Return (X, Y) of the center of cell containing provided text 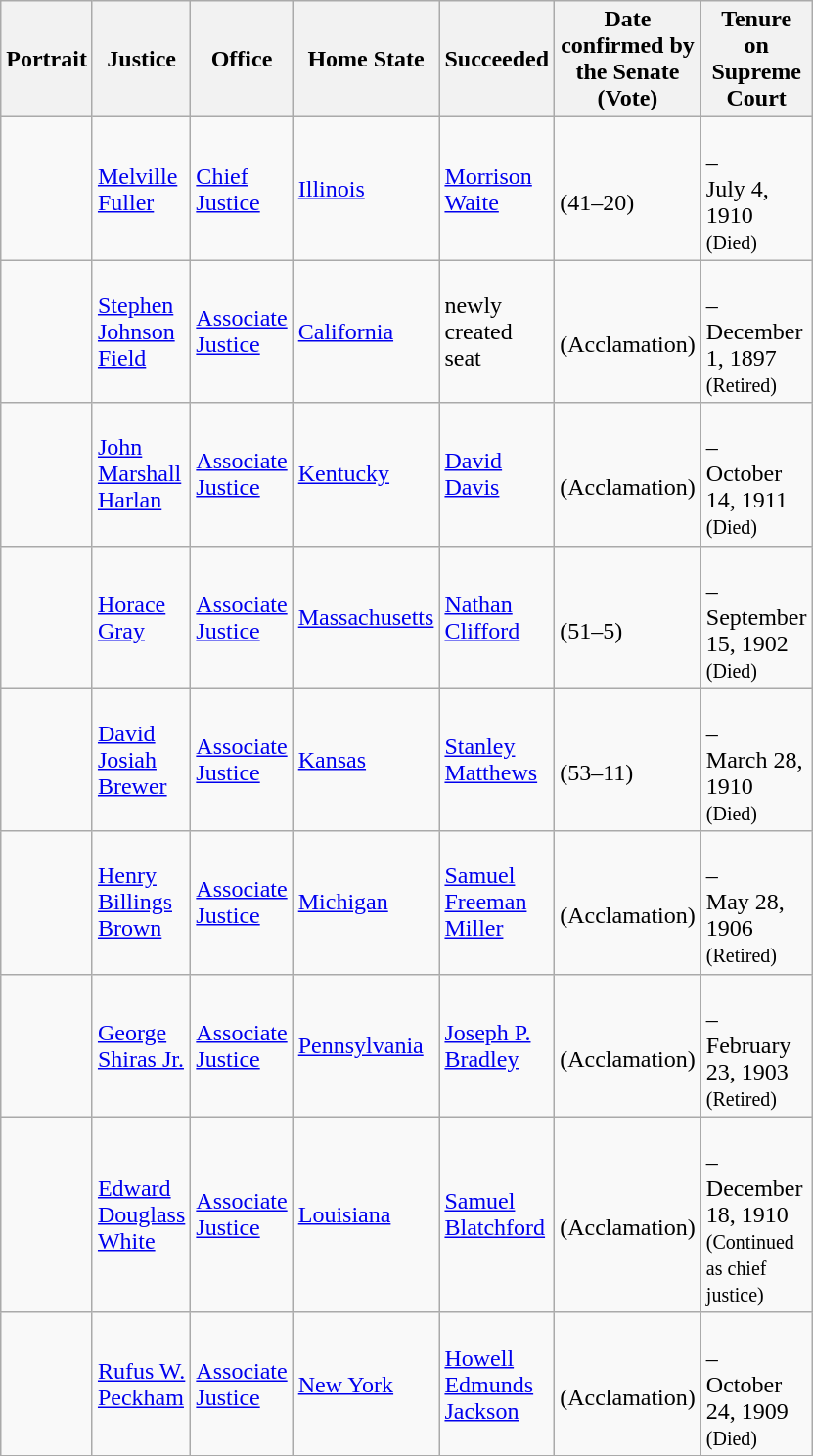
Office (242, 59)
David Josiah Brewer (141, 760)
George Shiras Jr. (141, 1045)
Samuel Blatchford (497, 1214)
Horace Gray (141, 617)
Rufus W. Peckham (141, 1384)
Succeeded (497, 59)
Michigan (366, 903)
Joseph P. Bradley (497, 1045)
–October 24, 1909(Died) (756, 1384)
Samuel Freeman Miller (497, 903)
–September 15, 1902(Died) (756, 617)
–December 18, 1910(Continued as chief justice) (756, 1214)
Illinois (366, 189)
Kansas (366, 760)
Henry Billings Brown (141, 903)
–March 28, 1910(Died) (756, 760)
(41–20) (628, 189)
–July 4, 1910(Died) (756, 189)
Stephen Johnson Field (141, 331)
Date confirmed by the Senate(Vote) (628, 59)
Louisiana (366, 1214)
John Marshall Harlan (141, 474)
(51–5) (628, 617)
California (366, 331)
Nathan Clifford (497, 617)
–February 23, 1903(Retired) (756, 1045)
–October 14, 1911(Died) (756, 474)
Massachusetts (366, 617)
–December 1, 1897(Retired) (756, 331)
Edward Douglass White (141, 1214)
New York (366, 1384)
–May 28, 1906(Retired) (756, 903)
David Davis (497, 474)
newly created seat (497, 331)
Morrison Waite (497, 189)
Stanley Matthews (497, 760)
Chief Justice (242, 189)
Melville Fuller (141, 189)
Portrait (47, 59)
Howell Edmunds Jackson (497, 1384)
Pennsylvania (366, 1045)
Tenure on Supreme Court (756, 59)
Kentucky (366, 474)
(53–11) (628, 760)
Home State (366, 59)
Justice (141, 59)
